Provide the [x, y] coordinate of the cell's center where the given text is located.  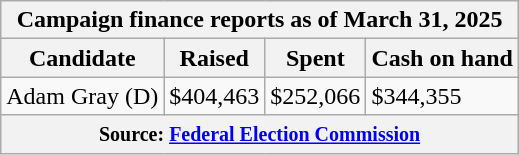
$344,355 [442, 96]
$252,066 [316, 96]
Raised [214, 58]
Campaign finance reports as of March 31, 2025 [260, 20]
Adam Gray (D) [82, 96]
Candidate [82, 58]
Spent [316, 58]
Cash on hand [442, 58]
$404,463 [214, 96]
Source: Federal Election Commission [260, 134]
